Return (x, y) of the center of cell containing provided text 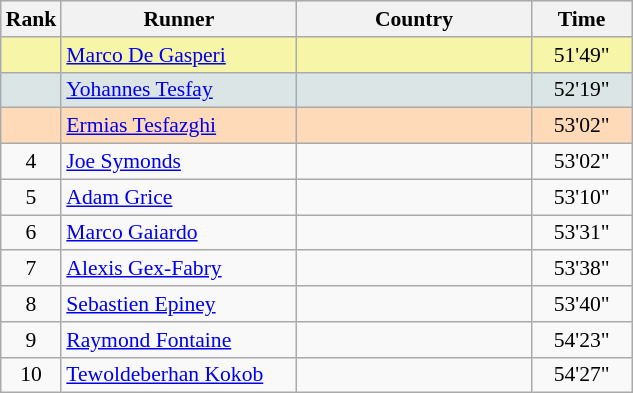
Time (582, 19)
Sebastien Epiney (178, 304)
Tewoldeberhan Kokob (178, 375)
Marco Gaiardo (178, 233)
7 (32, 269)
54'23" (582, 340)
Ermias Tesfazghi (178, 126)
9 (32, 340)
54'27" (582, 375)
Adam Grice (178, 197)
53'31" (582, 233)
51'49" (582, 55)
Rank (32, 19)
Country (414, 19)
Raymond Fontaine (178, 340)
5 (32, 197)
6 (32, 233)
Runner (178, 19)
53'40" (582, 304)
Joe Symonds (178, 162)
52'19" (582, 90)
53'10" (582, 197)
53'38" (582, 269)
Alexis Gex-Fabry (178, 269)
4 (32, 162)
Yohannes Tesfay (178, 90)
8 (32, 304)
Marco De Gasperi (178, 55)
10 (32, 375)
